Locate the cell with the specified text and output its (x, y) center coordinate. 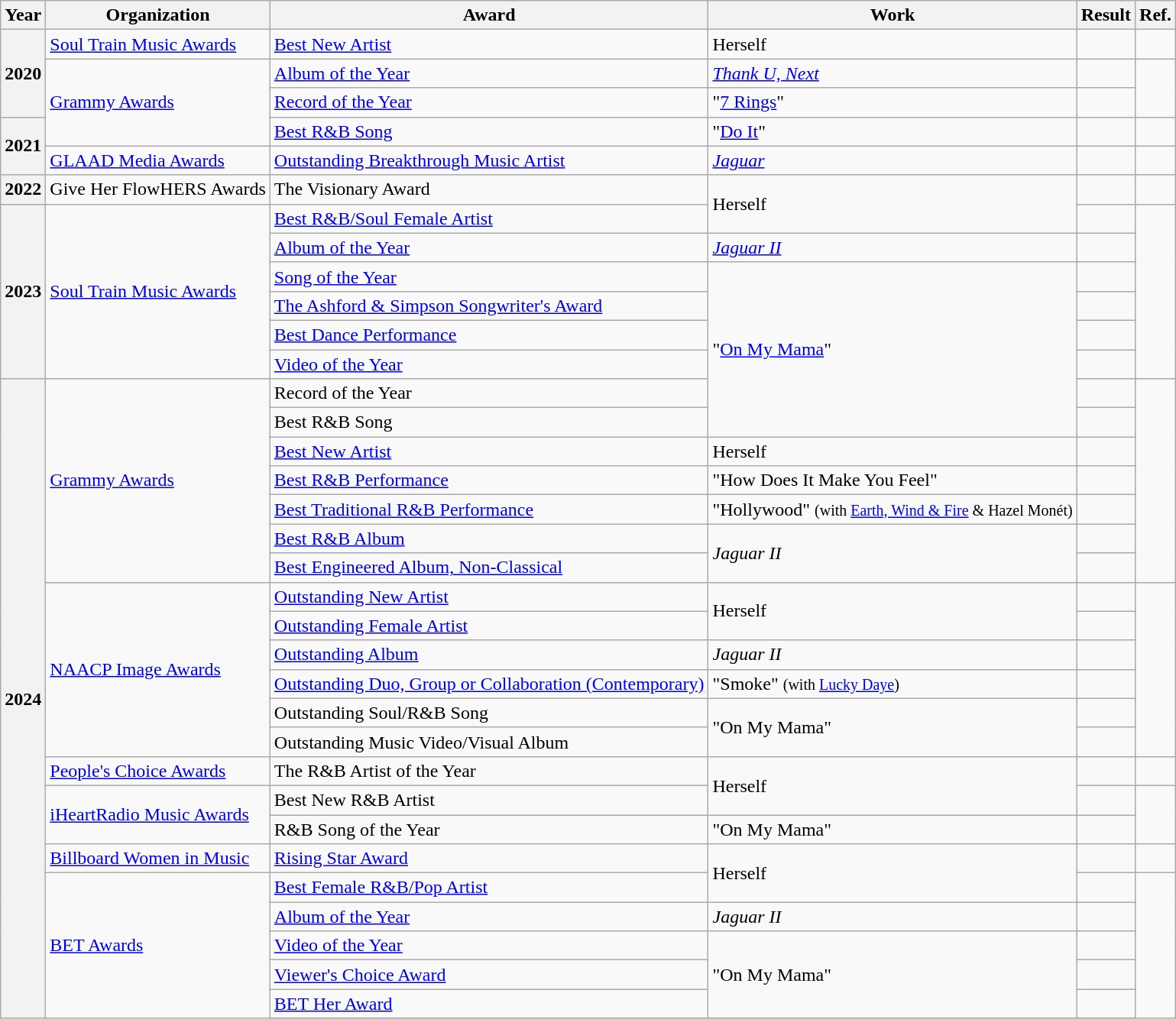
Organization (158, 15)
Billboard Women in Music (158, 859)
Outstanding New Artist (489, 597)
Outstanding Duo, Group or Collaboration (Contemporary) (489, 684)
Best New R&B Artist (489, 800)
BET Her Award (489, 1004)
R&B Song of the Year (489, 829)
Best Engineered Album, Non-Classical (489, 568)
Result (1106, 15)
Jaguar (893, 160)
Song of the Year (489, 277)
Viewer's Choice Award (489, 975)
GLAAD Media Awards (158, 160)
The R&B Artist of the Year (489, 771)
People's Choice Awards (158, 771)
2021 (23, 146)
Year (23, 15)
"Hollywood" (with Earth, Wind & Fire & Hazel Monét) (893, 509)
Outstanding Female Artist (489, 626)
Outstanding Album (489, 655)
Best R&B Album (489, 539)
"How Does It Make You Feel" (893, 480)
Best Dance Performance (489, 335)
Award (489, 15)
The Ashford & Simpson Songwriter's Award (489, 306)
Outstanding Music Video/Visual Album (489, 742)
Outstanding Soul/R&B Song (489, 713)
NAACP Image Awards (158, 669)
Best Traditional R&B Performance (489, 509)
2023 (23, 291)
Work (893, 15)
2022 (23, 189)
Rising Star Award (489, 859)
Best Female R&B/Pop Artist (489, 888)
"Do It" (893, 131)
Give Her FlowHERS Awards (158, 189)
The Visionary Award (489, 189)
BET Awards (158, 946)
2020 (23, 73)
Ref. (1155, 15)
Best R&B/Soul Female Artist (489, 218)
Best R&B Performance (489, 480)
"7 Rings" (893, 102)
iHeartRadio Music Awards (158, 814)
"Smoke" (with Lucky Daye) (893, 684)
Outstanding Breakthrough Music Artist (489, 160)
2024 (23, 698)
Thank U, Next (893, 73)
